Scan for the cell matching the given text and deliver its [x, y] coordinate at center. 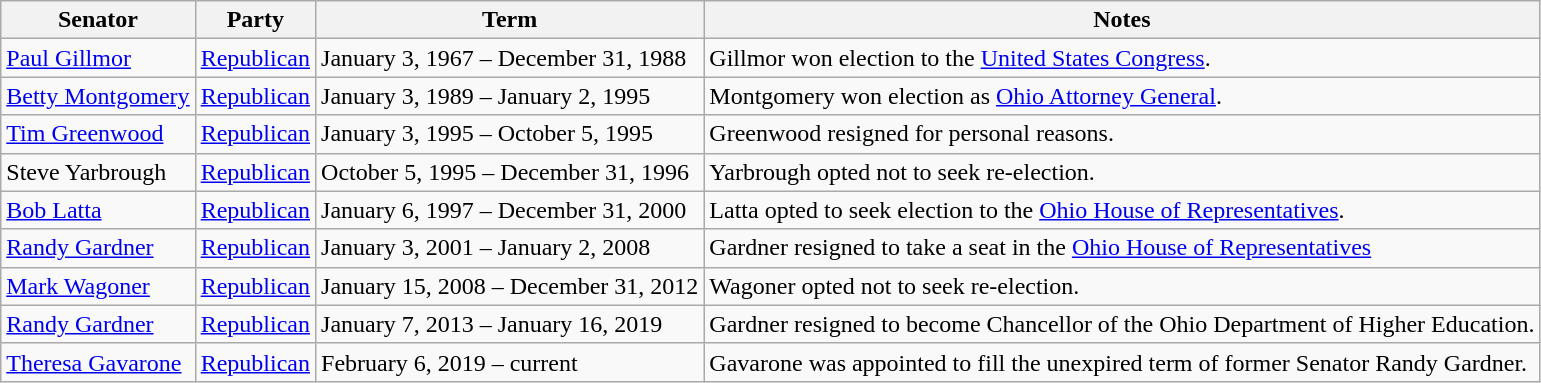
Gardner resigned to become Chancellor of the Ohio Department of Higher Education. [1122, 324]
Gardner resigned to take a seat in the Ohio House of Representatives [1122, 248]
January 3, 1995 – October 5, 1995 [510, 134]
Party [255, 20]
Tim Greenwood [98, 134]
Greenwood resigned for personal reasons. [1122, 134]
Montgomery won election as Ohio Attorney General. [1122, 96]
Bob Latta [98, 210]
Steve Yarbrough [98, 172]
January 7, 2013 – January 16, 2019 [510, 324]
Mark Wagoner [98, 286]
January 3, 2001 – January 2, 2008 [510, 248]
Senator [98, 20]
Gillmor won election to the United States Congress. [1122, 58]
Betty Montgomery [98, 96]
Gavarone was appointed to fill the unexpired term of former Senator Randy Gardner. [1122, 362]
Latta opted to seek election to the Ohio House of Representatives. [1122, 210]
Theresa Gavarone [98, 362]
Notes [1122, 20]
Term [510, 20]
February 6, 2019 – current [510, 362]
Yarbrough opted not to seek re-election. [1122, 172]
Wagoner opted not to seek re-election. [1122, 286]
October 5, 1995 – December 31, 1996 [510, 172]
January 15, 2008 – December 31, 2012 [510, 286]
January 3, 1967 – December 31, 1988 [510, 58]
Paul Gillmor [98, 58]
January 6, 1997 – December 31, 2000 [510, 210]
January 3, 1989 – January 2, 1995 [510, 96]
